Capture the cell that displays the provided text and extract its (X, Y) central coordinate. 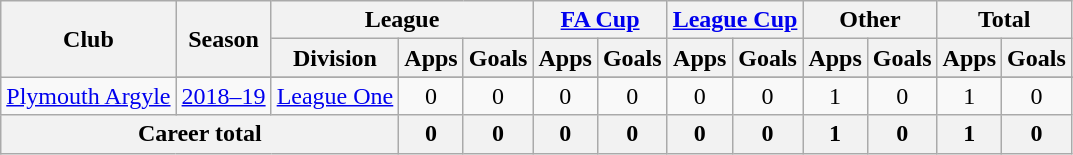
League (402, 20)
Plymouth Argyle (88, 96)
League One (335, 96)
Division (335, 58)
Career total (200, 134)
Total (1004, 20)
Season (224, 39)
2018–19 (224, 96)
League Cup (735, 20)
FA Cup (600, 20)
Other (870, 20)
Club (88, 39)
